Output the [X, Y] coordinate of the center of the cell containing the given text.  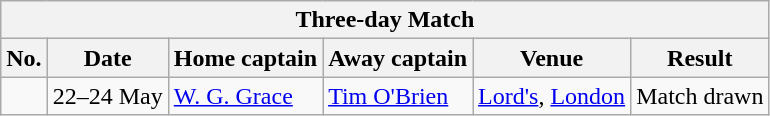
Away captain [398, 58]
22–24 May [108, 96]
Home captain [245, 58]
Venue [552, 58]
W. G. Grace [245, 96]
Three-day Match [385, 20]
Lord's, London [552, 96]
Tim O'Brien [398, 96]
Date [108, 58]
No. [24, 58]
Match drawn [700, 96]
Result [700, 58]
